Scan for the cell matching the given text and deliver its [x, y] coordinate at center. 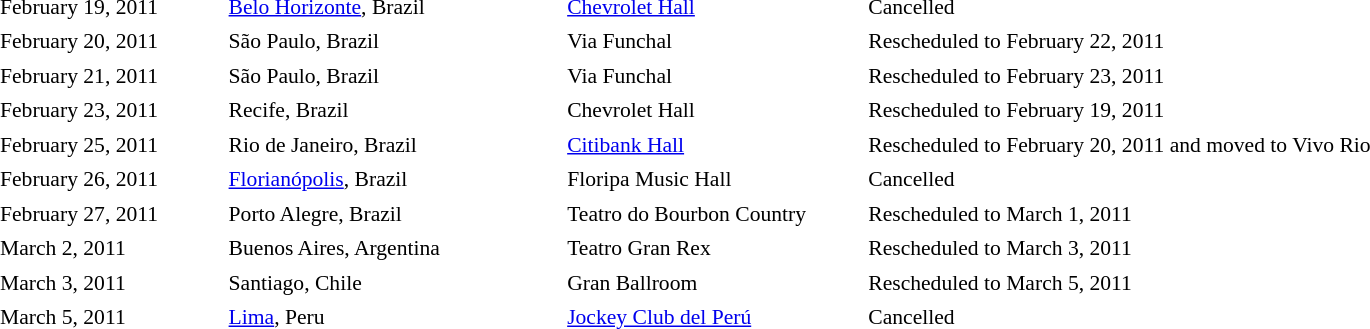
Teatro do Bourbon Country [713, 214]
Rio de Janeiro, Brazil [394, 145]
Florianópolis, Brazil [394, 180]
Chevrolet Hall [713, 110]
Recife, Brazil [394, 110]
Floripa Music Hall [713, 180]
Gran Ballroom [713, 283]
Porto Alegre, Brazil [394, 214]
Santiago, Chile [394, 283]
Buenos Aires, Argentina [394, 248]
Citibank Hall [713, 145]
Teatro Gran Rex [713, 248]
